Extract the [X, Y] coordinate from the center of the cell holding the provided text.  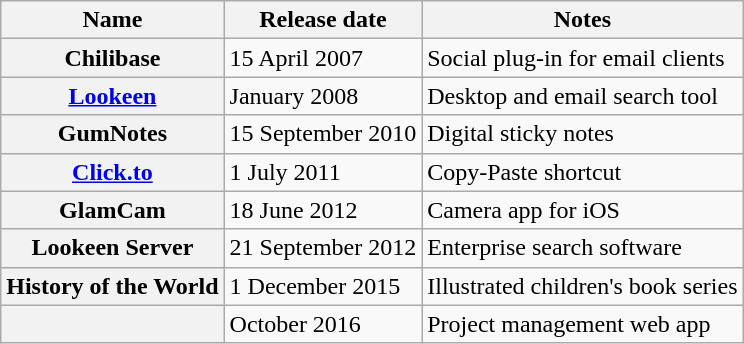
Desktop and email search tool [582, 96]
Illustrated children's book series [582, 286]
History of the World [112, 286]
Release date [323, 20]
1 July 2011 [323, 172]
Digital sticky notes [582, 134]
21 September 2012 [323, 248]
Project management web app [582, 324]
Name [112, 20]
Click.to [112, 172]
October 2016 [323, 324]
15 September 2010 [323, 134]
Chilibase [112, 58]
Enterprise search software [582, 248]
Camera app for iOS [582, 210]
1 December 2015 [323, 286]
Lookeen Server [112, 248]
15 April 2007 [323, 58]
18 June 2012 [323, 210]
Notes [582, 20]
Lookeen [112, 96]
GlamCam [112, 210]
Social plug-in for email clients [582, 58]
January 2008 [323, 96]
GumNotes [112, 134]
Copy-Paste shortcut [582, 172]
